Output the (X, Y) coordinate of the center of the cell containing the given text.  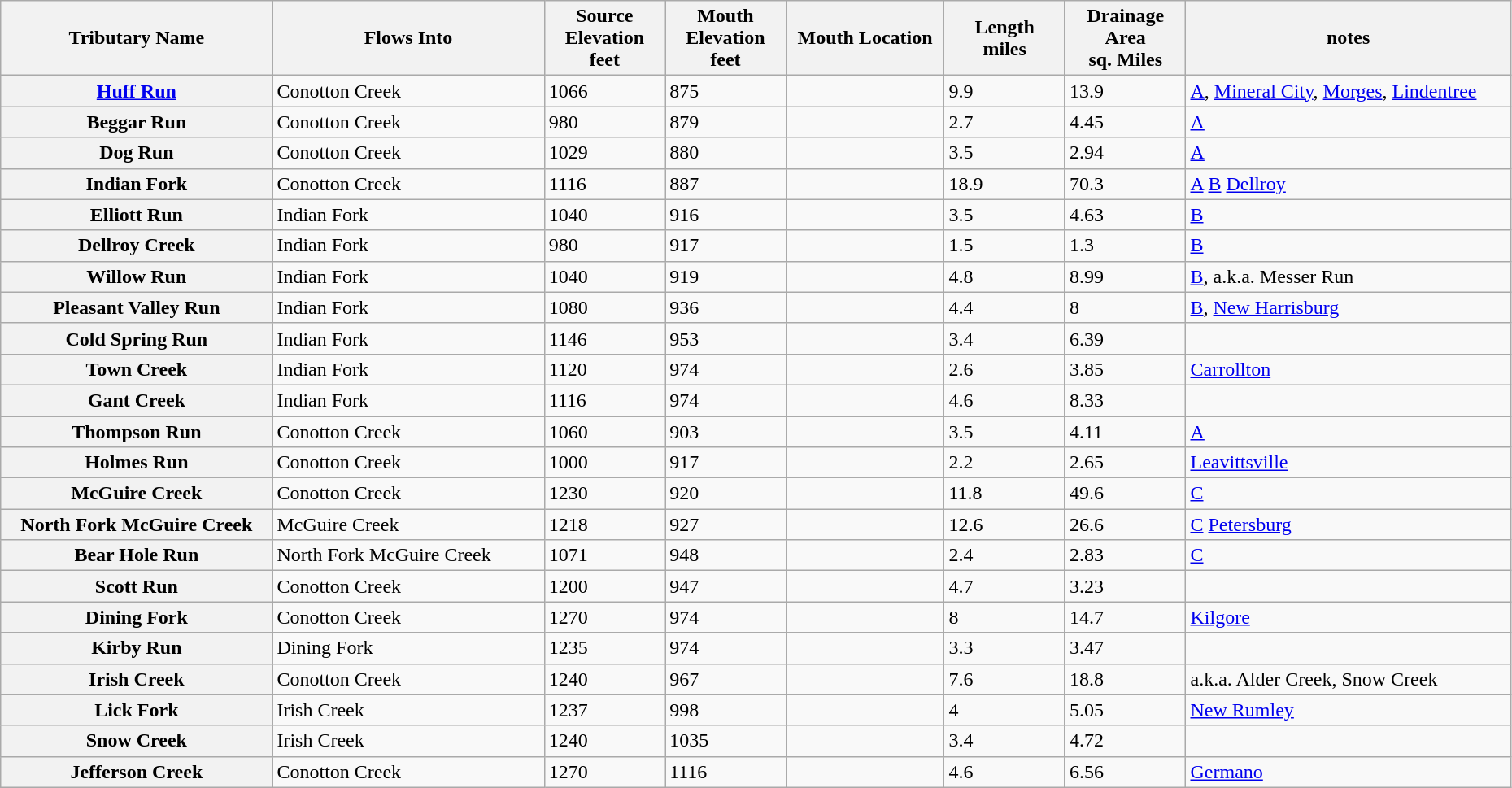
A, Mineral City, Morges, Lindentree (1349, 91)
879 (725, 122)
11.8 (1005, 494)
8.33 (1126, 400)
1080 (605, 307)
Willow Run (137, 276)
B, a.k.a. Messer Run (1349, 276)
1200 (605, 586)
2.6 (1005, 369)
Drainage Areasq. Miles (1126, 38)
3.85 (1126, 369)
875 (725, 91)
Huff Run (137, 91)
916 (725, 215)
notes (1349, 38)
New Rumley (1349, 710)
903 (725, 432)
920 (725, 494)
1066 (605, 91)
4.8 (1005, 276)
8.99 (1126, 276)
2.7 (1005, 122)
14.7 (1126, 617)
18.8 (1126, 679)
Snow Creek (137, 741)
1071 (605, 555)
936 (725, 307)
1120 (605, 369)
70.3 (1126, 184)
919 (725, 276)
Cold Spring Run (137, 338)
2.94 (1126, 153)
Mouth Location (865, 38)
C Petersburg (1349, 525)
Elliott Run (137, 215)
4.7 (1005, 586)
Mouth Elevationfeet (725, 38)
3.47 (1126, 648)
6.39 (1126, 338)
1.5 (1005, 246)
1060 (605, 432)
Town Creek (137, 369)
Lengthmiles (1005, 38)
Leavittsville (1349, 463)
12.6 (1005, 525)
Source Elevationfeet (605, 38)
Carrollton (1349, 369)
Flows Into (408, 38)
Bear Hole Run (137, 555)
Gant Creek (137, 400)
Holmes Run (137, 463)
927 (725, 525)
947 (725, 586)
2.83 (1126, 555)
998 (725, 710)
Jefferson Creek (137, 772)
13.9 (1126, 91)
Tributary Name (137, 38)
4.72 (1126, 741)
Thompson Run (137, 432)
Germano (1349, 772)
887 (725, 184)
1218 (605, 525)
3.23 (1126, 586)
967 (725, 679)
2.65 (1126, 463)
B, New Harrisburg (1349, 307)
Beggar Run (137, 122)
Kilgore (1349, 617)
2.2 (1005, 463)
948 (725, 555)
Pleasant Valley Run (137, 307)
Lick Fork (137, 710)
a.k.a. Alder Creek, Snow Creek (1349, 679)
4.63 (1126, 215)
4.45 (1126, 122)
1029 (605, 153)
1235 (605, 648)
9.9 (1005, 91)
4.11 (1126, 432)
1237 (605, 710)
1146 (605, 338)
1.3 (1126, 246)
18.9 (1005, 184)
953 (725, 338)
3.3 (1005, 648)
Dellroy Creek (137, 246)
2.4 (1005, 555)
1000 (605, 463)
6.56 (1126, 772)
1230 (605, 494)
1035 (725, 741)
Kirby Run (137, 648)
7.6 (1005, 679)
A B Dellroy (1349, 184)
4 (1005, 710)
49.6 (1126, 494)
26.6 (1126, 525)
880 (725, 153)
5.05 (1126, 710)
Scott Run (137, 586)
4.4 (1005, 307)
Dog Run (137, 153)
